Determine the (X, Y) coordinate at the center of the cell enclosing the given text.  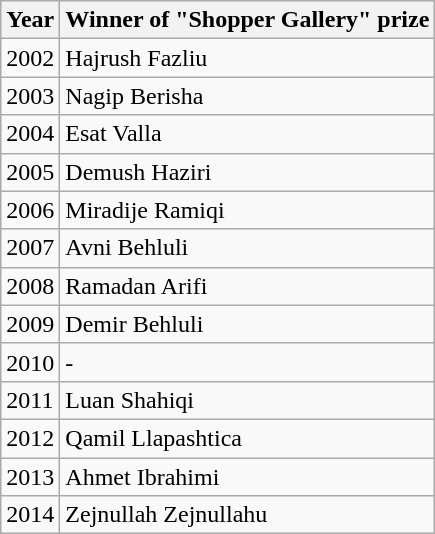
Zejnullah Zejnullahu (248, 515)
2006 (30, 210)
Miradije Ramiqi (248, 210)
- (248, 362)
2013 (30, 477)
Nagip Berisha (248, 96)
Avni Behluli (248, 248)
Esat Valla (248, 134)
Demir Behluli (248, 324)
2005 (30, 172)
2014 (30, 515)
2012 (30, 438)
Ahmet Ibrahimi (248, 477)
2008 (30, 286)
2004 (30, 134)
2010 (30, 362)
2009 (30, 324)
Qamil Llapashtica (248, 438)
2011 (30, 400)
Winner of "Shopper Gallery" prize (248, 20)
Ramadan Arifi (248, 286)
2002 (30, 58)
2003 (30, 96)
Luan Shahiqi (248, 400)
2007 (30, 248)
Year (30, 20)
Hajrush Fazliu (248, 58)
Demush Haziri (248, 172)
